Find where the given text appears and provide that cell's center as [x, y] coordinate. 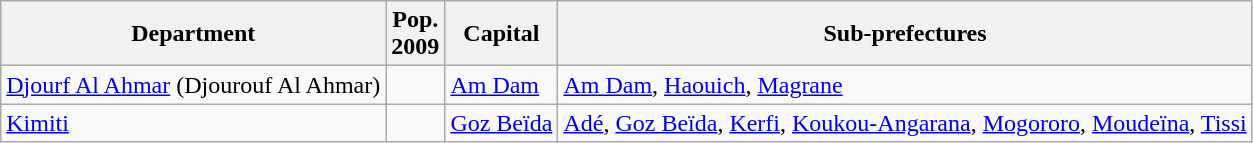
Am Dam, Haouich, Magrane [905, 85]
Kimiti [194, 123]
Pop.2009 [416, 34]
Goz Beïda [502, 123]
Sub-prefectures [905, 34]
Djourf Al Ahmar (Djourouf Al Ahmar) [194, 85]
Department [194, 34]
Capital [502, 34]
Adé, Goz Beïda, Kerfi, Koukou-Angarana, Mogororo, Moudeïna, Tissi [905, 123]
Am Dam [502, 85]
